Extract the [X, Y] coordinate from the center of the cell holding the provided text.  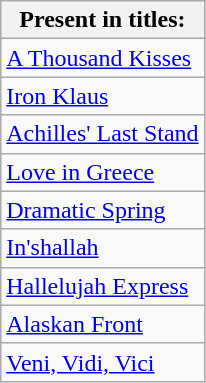
In'shallah [102, 248]
Alaskan Front [102, 324]
Love in Greece [102, 172]
Veni, Vidi, Vici [102, 362]
Dramatic Spring [102, 210]
Present in titles: [102, 20]
Hallelujah Express [102, 286]
A Thousand Kisses [102, 58]
Achilles' Last Stand [102, 134]
Iron Klaus [102, 96]
